For the text-containing cell, return its midpoint in (x, y) coordinate format. 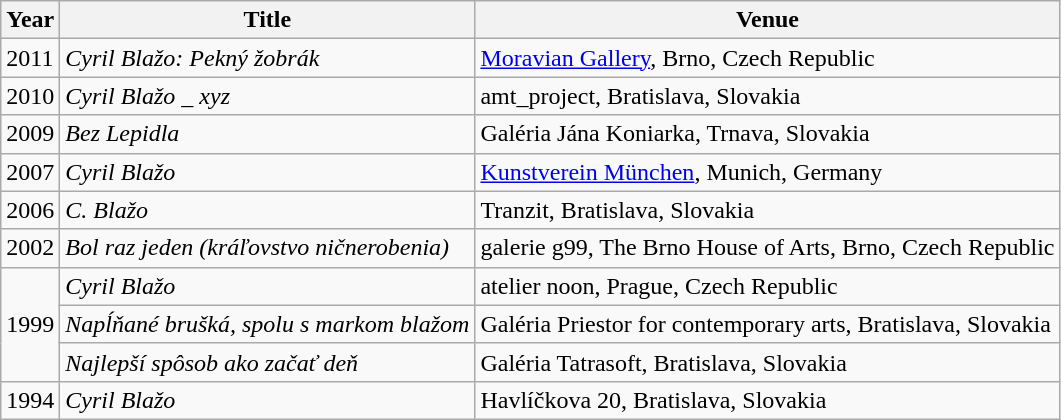
1994 (30, 400)
Havlíčkova 20, Bratislava, Slovakia (768, 400)
atelier noon, Prague, Czech Republic (768, 286)
Bez Lepidla (268, 134)
Cyril Blažo _ xyz (268, 96)
Galéria Jána Koniarka, Trnava, Slovakia (768, 134)
Bol raz jeden (kráľovstvo ničnerobenia) (268, 248)
galerie g99, The Brno House of Arts, Brno, Czech Republic (768, 248)
2010 (30, 96)
Najlepší spôsob ako začať deň (268, 362)
C. Blažo (268, 210)
Napĺňané brušká, spolu s markom blažom (268, 324)
2006 (30, 210)
2011 (30, 58)
amt_project, Bratislava, Slovakia (768, 96)
Venue (768, 20)
Cyril Blažo: Pekný žobrák (268, 58)
Kunstverein München, Munich, Germany (768, 172)
Moravian Gallery, Brno, Czech Republic (768, 58)
Year (30, 20)
Galéria Tatrasoft, Bratislava, Slovakia (768, 362)
2002 (30, 248)
Tranzit, Bratislava, Slovakia (768, 210)
2007 (30, 172)
1999 (30, 324)
Galéria Priestor for contemporary arts, Bratislava, Slovakia (768, 324)
Title (268, 20)
2009 (30, 134)
